Determine the [x, y] coordinate at the center of the cell enclosing the given text.  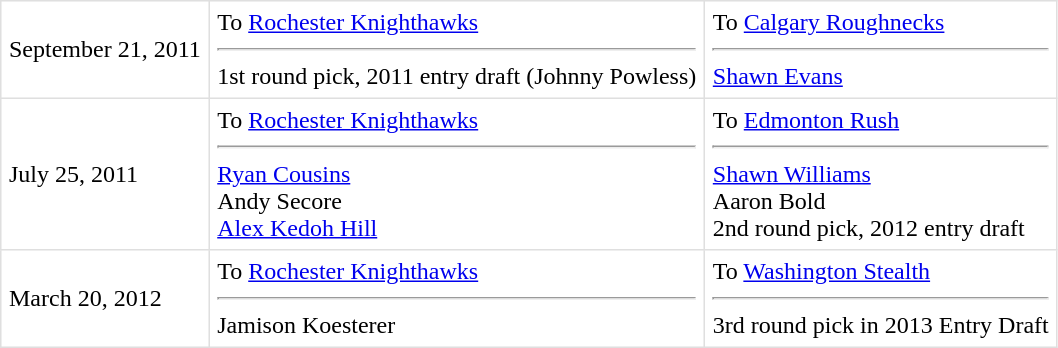
To Rochester Knighthawks 1st round pick, 2011 entry draft (Johnny Powless) [457, 50]
To Calgary Roughnecks Shawn Evans [881, 50]
September 21, 2011 [105, 50]
To Rochester Knighthawks Jamison Koesterer [457, 299]
July 25, 2011 [105, 174]
To Rochester Knighthawks Ryan CousinsAndy SecoreAlex Kedoh Hill [457, 174]
To Washington Stealth 3rd round pick in 2013 Entry Draft [881, 299]
March 20, 2012 [105, 299]
To Edmonton Rush Shawn WilliamsAaron Bold2nd round pick, 2012 entry draft [881, 174]
